Find where the given text appears and provide that cell's center as (x, y) coordinate. 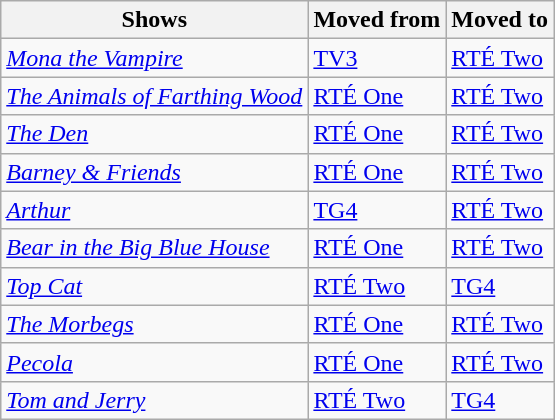
Arthur (154, 210)
Shows (154, 20)
Moved to (500, 20)
Bear in the Big Blue House (154, 248)
Tom and Jerry (154, 400)
Top Cat (154, 286)
Pecola (154, 362)
Mona the Vampire (154, 58)
Barney & Friends (154, 172)
The Animals of Farthing Wood (154, 96)
The Morbegs (154, 324)
Moved from (377, 20)
TV3 (377, 58)
The Den (154, 134)
